From the cell containing the given text, extract its center point as [x, y] coordinate. 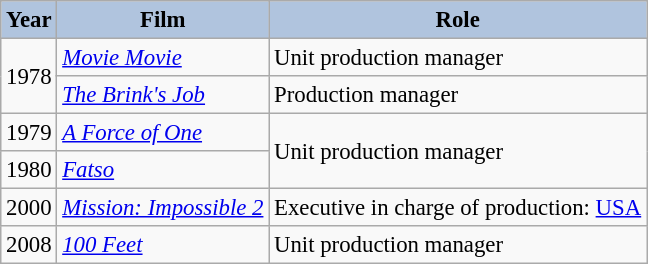
2000 [29, 208]
Year [29, 20]
Film [163, 20]
Mission: Impossible 2 [163, 208]
Executive in charge of production: USA [458, 208]
The Brink's Job [163, 95]
1979 [29, 133]
Fatso [163, 170]
1980 [29, 170]
Role [458, 20]
A Force of One [163, 133]
Movie Movie [163, 58]
100 Feet [163, 245]
1978 [29, 76]
2008 [29, 245]
Production manager [458, 95]
